Extract the (X, Y) coordinate from the center of the cell holding the provided text.  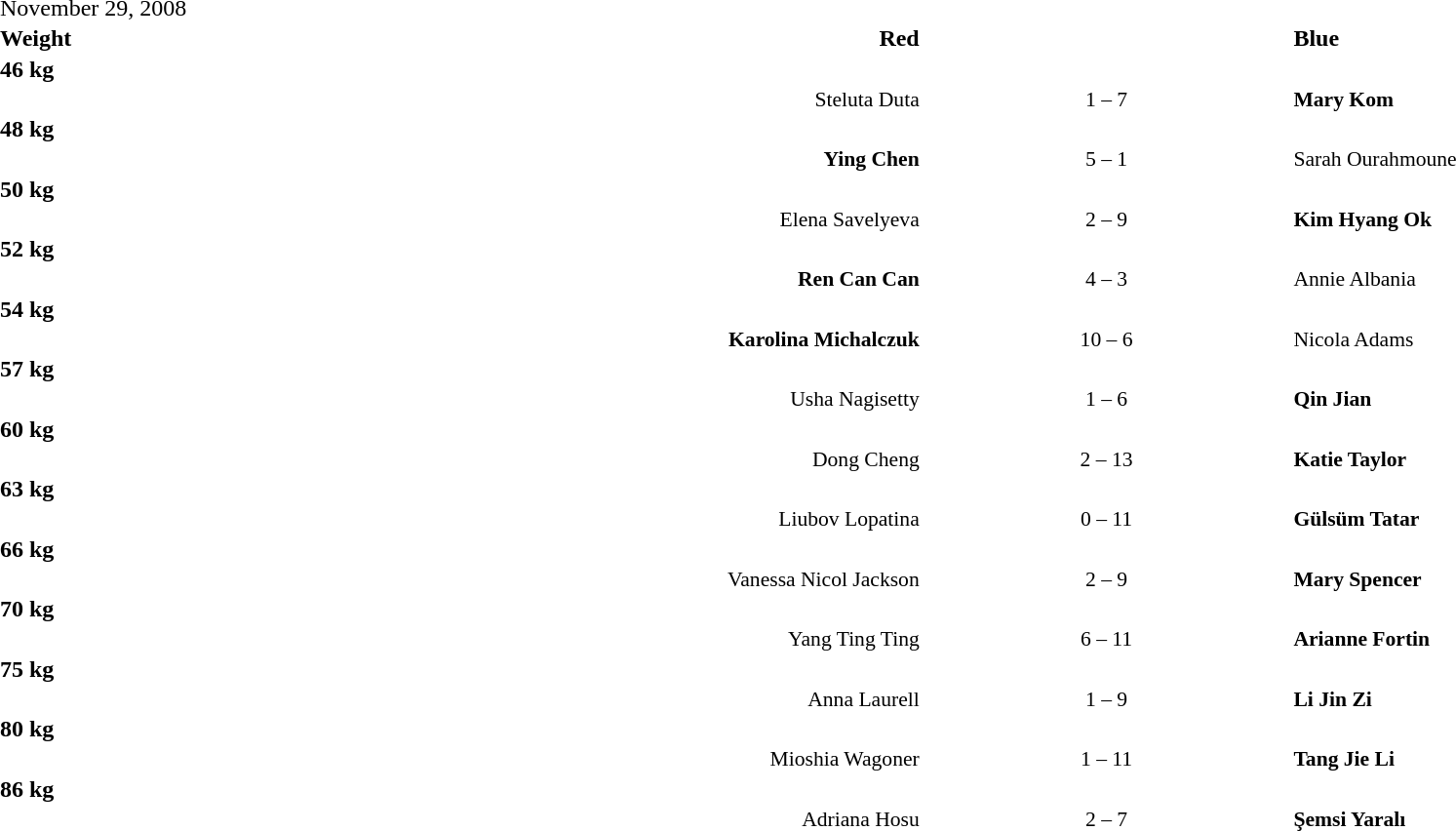
Steluta Duta (646, 99)
1 – 11 (1107, 759)
0 – 11 (1107, 519)
Yang Ting Ting (646, 639)
Elena Savelyeva (646, 218)
5 – 1 (1107, 159)
6 – 11 (1107, 639)
Anna Laurell (646, 698)
4 – 3 (1107, 279)
Ying Chen (646, 159)
Liubov Lopatina (646, 519)
2 – 13 (1107, 458)
Vanessa Nicol Jackson (646, 579)
10 – 6 (1107, 339)
1 – 9 (1107, 698)
Usha Nagisetty (646, 399)
1 – 7 (1107, 99)
Karolina Michalczuk (646, 339)
Dong Cheng (646, 458)
1 – 6 (1107, 399)
Mioshia Wagoner (646, 759)
Ren Can Can (646, 279)
Red (646, 38)
